For the text-containing cell, return its midpoint in [x, y] coordinate format. 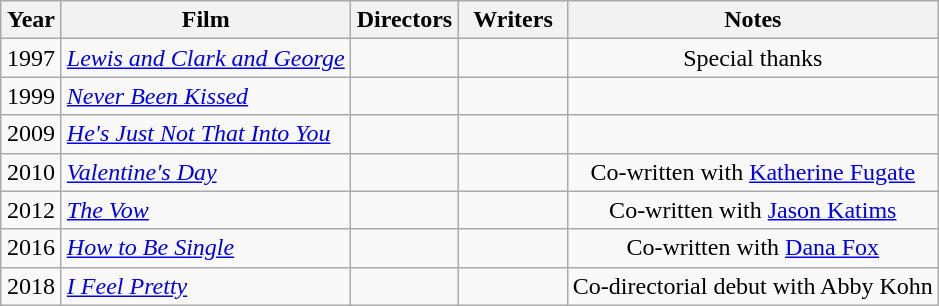
Writers [514, 20]
2016 [32, 248]
Year [32, 20]
2009 [32, 134]
He's Just Not That Into You [206, 134]
Special thanks [752, 58]
Valentine's Day [206, 172]
Notes [752, 20]
Co-written with Katherine Fugate [752, 172]
1997 [32, 58]
Film [206, 20]
Lewis and Clark and George [206, 58]
1999 [32, 96]
Never Been Kissed [206, 96]
Directors [404, 20]
2012 [32, 210]
Co-written with Dana Fox [752, 248]
I Feel Pretty [206, 286]
Co-directorial debut with Abby Kohn [752, 286]
2010 [32, 172]
Co-written with Jason Katims [752, 210]
How to Be Single [206, 248]
2018 [32, 286]
The Vow [206, 210]
